Scan for the cell matching the given text and deliver its (X, Y) coordinate at center. 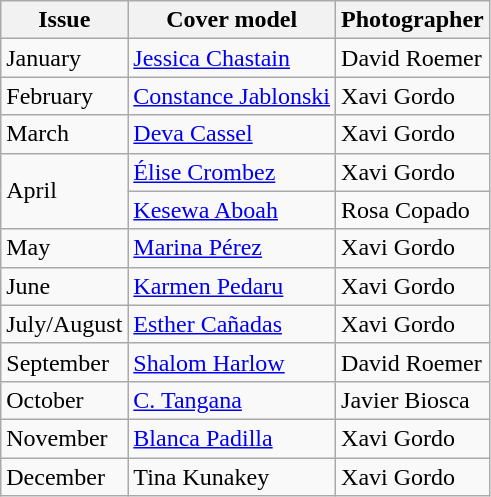
June (64, 286)
December (64, 477)
November (64, 438)
February (64, 96)
April (64, 191)
Tina Kunakey (232, 477)
Élise Crombez (232, 172)
Blanca Padilla (232, 438)
January (64, 58)
Esther Cañadas (232, 324)
Jessica Chastain (232, 58)
Issue (64, 20)
C. Tangana (232, 400)
Rosa Copado (413, 210)
Cover model (232, 20)
May (64, 248)
September (64, 362)
Shalom Harlow (232, 362)
Photographer (413, 20)
October (64, 400)
March (64, 134)
Deva Cassel (232, 134)
Kesewa Aboah (232, 210)
Marina Pérez (232, 248)
July/August (64, 324)
Javier Biosca (413, 400)
Karmen Pedaru (232, 286)
Constance Jablonski (232, 96)
